From the cell containing the given text, extract its center point as [x, y] coordinate. 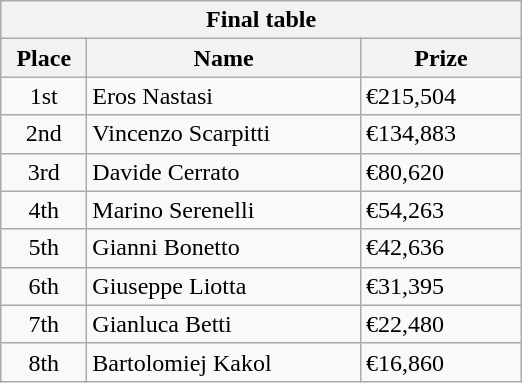
€42,636 [440, 248]
€22,480 [440, 324]
Name [224, 58]
Gianluca Betti [224, 324]
€54,263 [440, 210]
€134,883 [440, 134]
Prize [440, 58]
Vincenzo Scarpitti [224, 134]
Gianni Bonetto [224, 248]
€31,395 [440, 286]
7th [44, 324]
€215,504 [440, 96]
1st [44, 96]
Bartolomiej Kakol [224, 362]
Marino Serenelli [224, 210]
Place [44, 58]
Davide Cerrato [224, 172]
2nd [44, 134]
Giuseppe Liotta [224, 286]
8th [44, 362]
€16,860 [440, 362]
€80,620 [440, 172]
Final table [262, 20]
Eros Nastasi [224, 96]
3rd [44, 172]
6th [44, 286]
4th [44, 210]
5th [44, 248]
